Determine the [X, Y] coordinate at the center of the cell enclosing the given text.  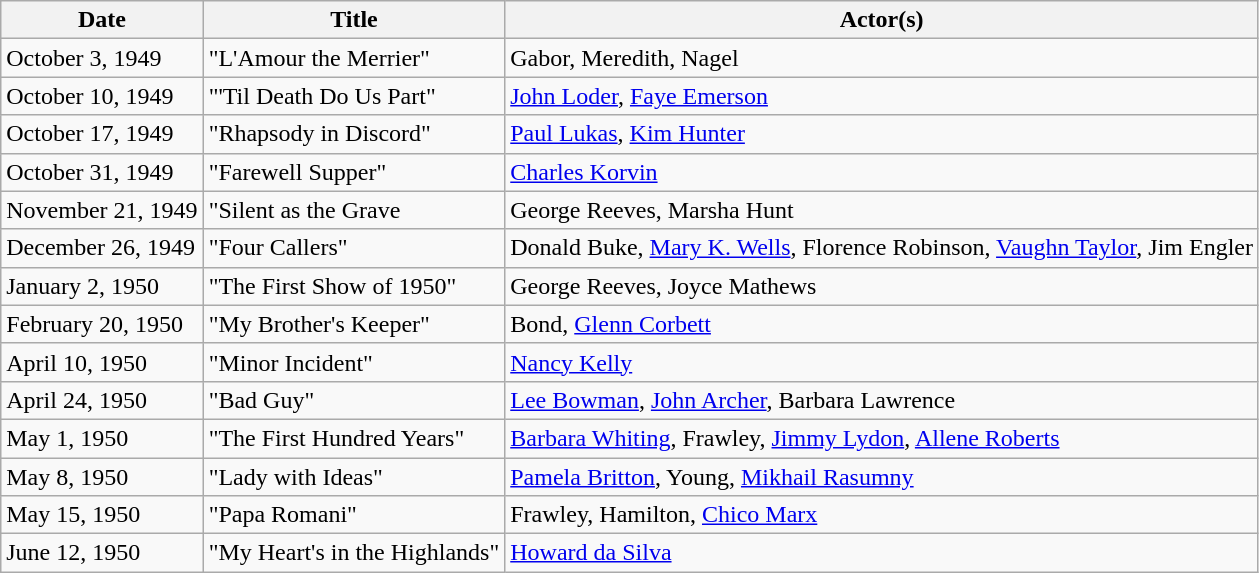
Actor(s) [882, 20]
Barbara Whiting, Frawley, Jimmy Lydon, Allene Roberts [882, 438]
"My Heart's in the Highlands" [354, 553]
"L'Amour the Merrier" [354, 58]
"The First Show of 1950" [354, 286]
"Silent as the Grave [354, 210]
May 1, 1950 [102, 438]
George Reeves, Marsha Hunt [882, 210]
Lee Bowman, John Archer, Barbara Lawrence [882, 400]
"My Brother's Keeper" [354, 324]
Howard da Silva [882, 553]
"The First Hundred Years" [354, 438]
May 8, 1950 [102, 477]
"Bad Guy" [354, 400]
"Four Callers" [354, 248]
Nancy Kelly [882, 362]
October 3, 1949 [102, 58]
"Lady with Ideas" [354, 477]
Date [102, 20]
May 15, 1950 [102, 515]
"Farewell Supper" [354, 172]
"Rhapsody in Discord" [354, 134]
January 2, 1950 [102, 286]
"'Til Death Do Us Part" [354, 96]
Bond, Glenn Corbett [882, 324]
Charles Korvin [882, 172]
April 24, 1950 [102, 400]
Frawley, Hamilton, Chico Marx [882, 515]
November 21, 1949 [102, 210]
Donald Buke, Mary K. Wells, Florence Robinson, Vaughn Taylor, Jim Engler [882, 248]
Gabor, Meredith, Nagel [882, 58]
June 12, 1950 [102, 553]
"Papa Romani" [354, 515]
Paul Lukas, Kim Hunter [882, 134]
April 10, 1950 [102, 362]
John Loder, Faye Emerson [882, 96]
February 20, 1950 [102, 324]
December 26, 1949 [102, 248]
October 10, 1949 [102, 96]
October 31, 1949 [102, 172]
"Minor Incident" [354, 362]
Pamela Britton, Young, Mikhail Rasumny [882, 477]
October 17, 1949 [102, 134]
George Reeves, Joyce Mathews [882, 286]
Title [354, 20]
